Output the (X, Y) coordinate of the center of the cell containing the given text.  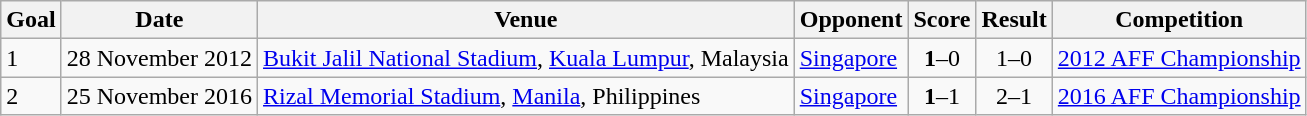
2016 AFF Championship (1179, 96)
2 (31, 96)
Score (942, 20)
2–1 (1014, 96)
Bukit Jalil National Stadium, Kuala Lumpur, Malaysia (526, 58)
1–1 (942, 96)
1 (31, 58)
Competition (1179, 20)
Date (159, 20)
Opponent (851, 20)
Goal (31, 20)
28 November 2012 (159, 58)
Result (1014, 20)
2012 AFF Championship (1179, 58)
Rizal Memorial Stadium, Manila, Philippines (526, 96)
Venue (526, 20)
25 November 2016 (159, 96)
